Pinpoint the cell where the given text exists, returning its [X, Y] midpoint coordinate. 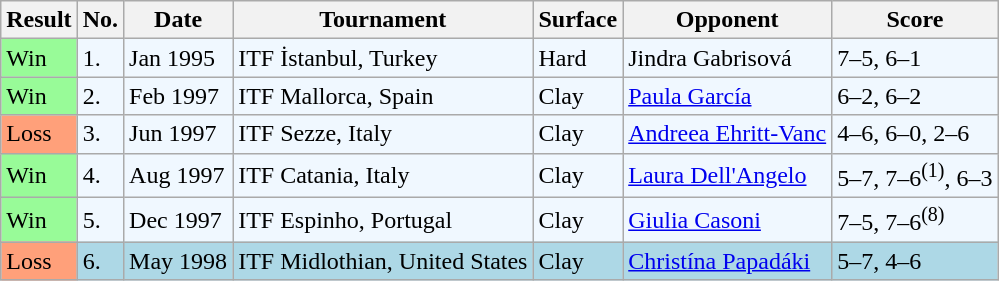
Laura Dell'Angelo [728, 176]
4–6, 6–0, 2–6 [915, 134]
Andreea Ehritt-Vanc [728, 134]
Tournament [383, 20]
7–5, 7–6(8) [915, 220]
1. [100, 58]
3. [100, 134]
5–7, 7–6(1), 6–3 [915, 176]
6. [100, 261]
ITF Sezze, Italy [383, 134]
Jun 1997 [178, 134]
May 1998 [178, 261]
Score [915, 20]
Feb 1997 [178, 96]
Aug 1997 [178, 176]
ITF İstanbul, Turkey [383, 58]
Date [178, 20]
No. [100, 20]
ITF Midlothian, United States [383, 261]
Surface [578, 20]
Jan 1995 [178, 58]
5. [100, 220]
ITF Mallorca, Spain [383, 96]
ITF Espinho, Portugal [383, 220]
6–2, 6–2 [915, 96]
Result [39, 20]
Opponent [728, 20]
2. [100, 96]
Christína Papadáki [728, 261]
7–5, 6–1 [915, 58]
Paula García [728, 96]
Dec 1997 [178, 220]
Giulia Casoni [728, 220]
5–7, 4–6 [915, 261]
Hard [578, 58]
4. [100, 176]
ITF Catania, Italy [383, 176]
Jindra Gabrisová [728, 58]
